Detect which cell encompasses the target text, then output its [x, y] center coordinate. 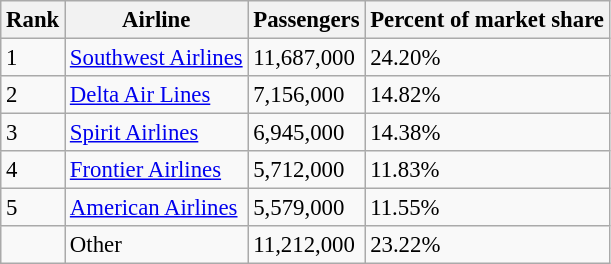
Southwest Airlines [156, 58]
Spirit Airlines [156, 133]
Other [156, 245]
14.82% [487, 95]
Rank [33, 20]
Passengers [306, 20]
24.20% [487, 58]
11,212,000 [306, 245]
5,712,000 [306, 170]
Delta Air Lines [156, 95]
5,579,000 [306, 208]
Percent of market share [487, 20]
1 [33, 58]
7,156,000 [306, 95]
2 [33, 95]
4 [33, 170]
11,687,000 [306, 58]
Frontier Airlines [156, 170]
6,945,000 [306, 133]
5 [33, 208]
14.38% [487, 133]
3 [33, 133]
23.22% [487, 245]
11.55% [487, 208]
Airline [156, 20]
11.83% [487, 170]
American Airlines [156, 208]
